Return the [x, y] coordinate for the center point of the cell that contains the specified text.  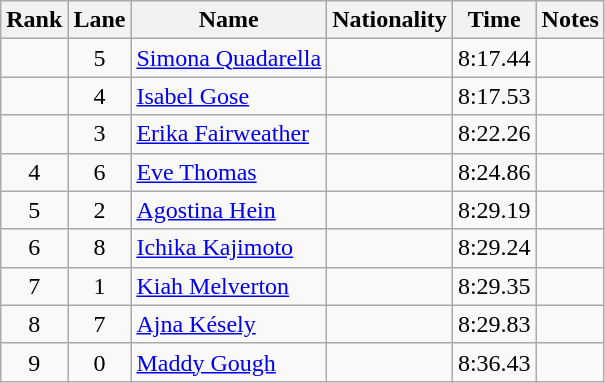
Time [494, 20]
Rank [34, 20]
8:29.19 [494, 210]
3 [100, 134]
Isabel Gose [229, 96]
1 [100, 286]
8:29.24 [494, 248]
8:36.43 [494, 362]
Ichika Kajimoto [229, 248]
Ajna Késely [229, 324]
8:24.86 [494, 172]
Erika Fairweather [229, 134]
8:17.53 [494, 96]
Eve Thomas [229, 172]
Simona Quadarella [229, 58]
Nationality [390, 20]
8:29.35 [494, 286]
2 [100, 210]
Lane [100, 20]
8:22.26 [494, 134]
Maddy Gough [229, 362]
9 [34, 362]
Notes [570, 20]
Kiah Melverton [229, 286]
8:29.83 [494, 324]
Agostina Hein [229, 210]
Name [229, 20]
0 [100, 362]
8:17.44 [494, 58]
